Identify which cell holds the provided text, then report its (X, Y) central coordinate. 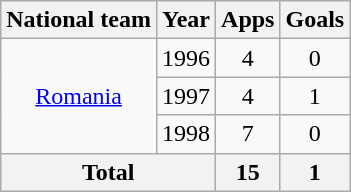
15 (248, 172)
1996 (186, 58)
1997 (186, 96)
Romania (79, 96)
Goals (315, 20)
Apps (248, 20)
1998 (186, 134)
National team (79, 20)
Year (186, 20)
Total (108, 172)
7 (248, 134)
